Determine the (X, Y) coordinate at the center of the cell enclosing the given text.  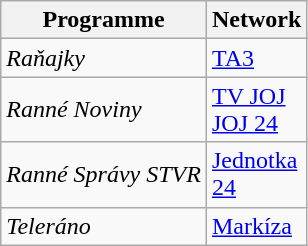
TV JOJJOJ 24 (256, 110)
Network (256, 20)
Markíza (256, 226)
Ranné Noviny (104, 110)
Ranné Správy STVR (104, 174)
Programme (104, 20)
Raňajky (104, 58)
Teleráno (104, 226)
TA3 (256, 58)
Jednotka24 (256, 174)
